Return the (X, Y) coordinate for the center point of the cell that contains the specified text.  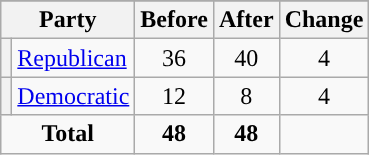
Before (174, 20)
Party (68, 20)
36 (174, 58)
Change (324, 20)
Total (68, 134)
8 (246, 96)
40 (246, 58)
12 (174, 96)
Republican (74, 58)
After (246, 20)
Democratic (74, 96)
